For the text-containing cell, return its midpoint in (X, Y) coordinate format. 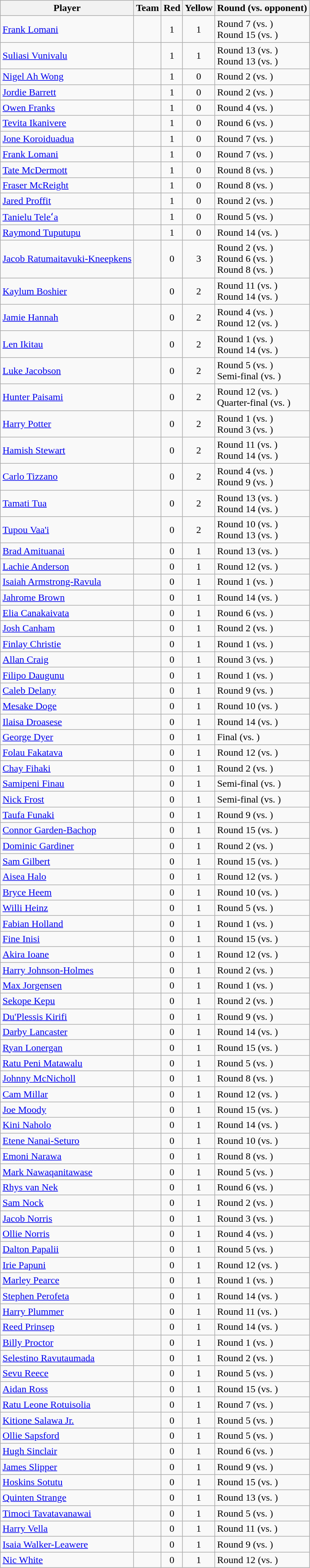
Taufa Funaki (67, 815)
Ollie Sapsford (67, 1435)
Hunter Paisami (67, 397)
Irie Papuni (67, 1265)
Round 10 (vs. ) Round 13 (vs. ) (262, 530)
Kaylum Boshier (67, 291)
Kitione Salawa Jr. (67, 1420)
Du'Plessis Kirifi (67, 1017)
Finlay Christie (67, 644)
Round 13 (vs. ) Round 13 (vs. ) (262, 55)
George Dyer (67, 737)
Round 2 (vs. ) Round 6 (vs. ) Round 8 (vs. ) (262, 259)
Billy Proctor (67, 1342)
Hamish Stewart (67, 450)
Tanielu Teleʻa (67, 217)
Hugh Sinclair (67, 1451)
Josh Canham (67, 628)
Harry Plummer (67, 1311)
Raymond Tuputupu (67, 232)
Darby Lancaster (67, 1032)
Round 5 (vs. ) Semi-final (vs. ) (262, 370)
Harry Vella (67, 1529)
Caleb Delany (67, 690)
Sam Gilbert (67, 861)
Jared Proffit (67, 201)
Timoci Tavatavanawai (67, 1513)
Joe Moody (67, 1110)
Dominic Gardiner (67, 846)
Akira Ioane (67, 954)
Ilaisa Droasese (67, 721)
Marley Pearce (67, 1280)
Red (172, 8)
Jordie Barrett (67, 92)
Ratu Leone Rotuisolia (67, 1404)
Bryce Heem (67, 892)
Yellow (199, 8)
Emoni Narawa (67, 1156)
Round (vs. opponent) (262, 8)
Dalton Papalii (67, 1250)
Chay Fihaki (67, 768)
Len Ikitau (67, 344)
Cam Millar (67, 1094)
Round 13 (vs. ) Round 14 (vs. ) (262, 503)
Player (67, 8)
Etene Nanai-Seturo (67, 1141)
Isaia Walker-Leawere (67, 1544)
Nick Frost (67, 799)
Round 12 (vs. ) Quarter-final (vs. ) (262, 397)
Lachie Anderson (67, 566)
Jamie Hannah (67, 317)
Owen Franks (67, 108)
Ollie Norris (67, 1234)
Sekope Kepu (67, 1001)
Nic White (67, 1560)
Quinten Strange (67, 1498)
Mark Nawaqanitawase (67, 1172)
Sevu Reece (67, 1373)
Round 4 (vs. ) Round 9 (vs. ) (262, 477)
Round 4 (vs. ) Round 12 (vs. ) (262, 317)
Jacob Norris (67, 1218)
Tamati Tua (67, 503)
Willi Heinz (67, 908)
Selestino Ravutaumada (67, 1358)
Folau Fakatava (67, 753)
Tate McDermott (67, 170)
Harry Johnson-Holmes (67, 970)
Fabian Holland (67, 923)
Team (147, 8)
Max Jorgensen (67, 986)
Fraser McReight (67, 185)
Brad Amituanai (67, 551)
Fine Inisi (67, 939)
Aisea Halo (67, 877)
Isaiah Armstrong-Ravula (67, 582)
Ryan Lonergan (67, 1048)
Nigel Ah Wong (67, 77)
Allan Craig (67, 659)
Jahrome Brown (67, 597)
Rhys van Nek (67, 1187)
Hoskins Sotutu (67, 1482)
Aidan Ross (67, 1389)
Suliasi Vunivalu (67, 55)
Jacob Ratumaitavuki-Kneepkens (67, 259)
Tevita Ikanivere (67, 123)
Ratu Peni Matawalu (67, 1063)
Samipeni Finau (67, 784)
3 (199, 259)
James Slipper (67, 1467)
Johnny McNicholl (67, 1079)
Final (vs. ) (262, 737)
Tupou Vaa'i (67, 530)
Filipo Daugunu (67, 675)
Elia Canakaivata (67, 613)
Reed Prinsep (67, 1327)
Round 1 (vs. ) Round 3 (vs. ) (262, 423)
Luke Jacobson (67, 370)
Sam Nock (67, 1203)
Connor Garden-Bachop (67, 830)
Harry Potter (67, 423)
Carlo Tizzano (67, 477)
Kini Naholo (67, 1125)
Round 7 (vs. ) Round 15 (vs. ) (262, 29)
Jone Koroiduadua (67, 139)
Mesake Doge (67, 706)
Round 1 (vs. ) Round 14 (vs. ) (262, 344)
Stephen Perofeta (67, 1296)
